Determine the [x, y] coordinate at the center of the cell enclosing the given text.  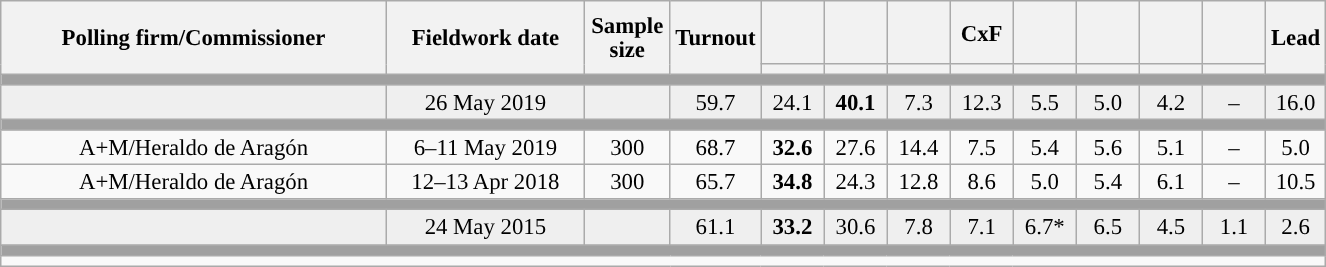
8.6 [982, 182]
7.8 [918, 228]
24.3 [856, 182]
12.3 [982, 102]
4.2 [1170, 102]
26 May 2019 [485, 102]
32.6 [792, 148]
5.1 [1170, 148]
Fieldwork date [485, 38]
68.7 [716, 148]
12–13 Apr 2018 [485, 182]
14.4 [918, 148]
65.7 [716, 182]
33.2 [792, 228]
24 May 2015 [485, 228]
5.5 [1044, 102]
Polling firm/Commissioner [194, 38]
Turnout [716, 38]
Sample size [627, 38]
40.1 [856, 102]
4.5 [1170, 228]
6–11 May 2019 [485, 148]
2.6 [1296, 228]
5.6 [1108, 148]
7.1 [982, 228]
7.3 [918, 102]
10.5 [1296, 182]
6.1 [1170, 182]
6.5 [1108, 228]
27.6 [856, 148]
12.8 [918, 182]
7.5 [982, 148]
34.8 [792, 182]
16.0 [1296, 102]
6.7* [1044, 228]
Lead [1296, 38]
59.7 [716, 102]
1.1 [1234, 228]
30.6 [856, 228]
61.1 [716, 228]
CxF [982, 32]
24.1 [792, 102]
